Detect which cell encompasses the target text, then output its (x, y) center coordinate. 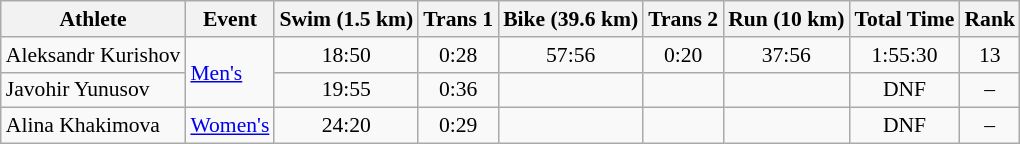
Bike (39.6 km) (570, 19)
Trans 1 (458, 19)
0:20 (683, 55)
Run (10 km) (786, 19)
0:29 (458, 126)
Swim (1.5 km) (346, 19)
57:56 (570, 55)
Event (230, 19)
37:56 (786, 55)
Men's (230, 72)
Athlete (94, 19)
1:55:30 (905, 55)
Alina Khakimova (94, 126)
Rank (990, 19)
Aleksandr Kurishov (94, 55)
Total Time (905, 19)
Javohir Yunusov (94, 90)
0:28 (458, 55)
24:20 (346, 126)
0:36 (458, 90)
Women's (230, 126)
Trans 2 (683, 19)
13 (990, 55)
18:50 (346, 55)
19:55 (346, 90)
